Extract the [X, Y] coordinate from the center of the cell holding the provided text.  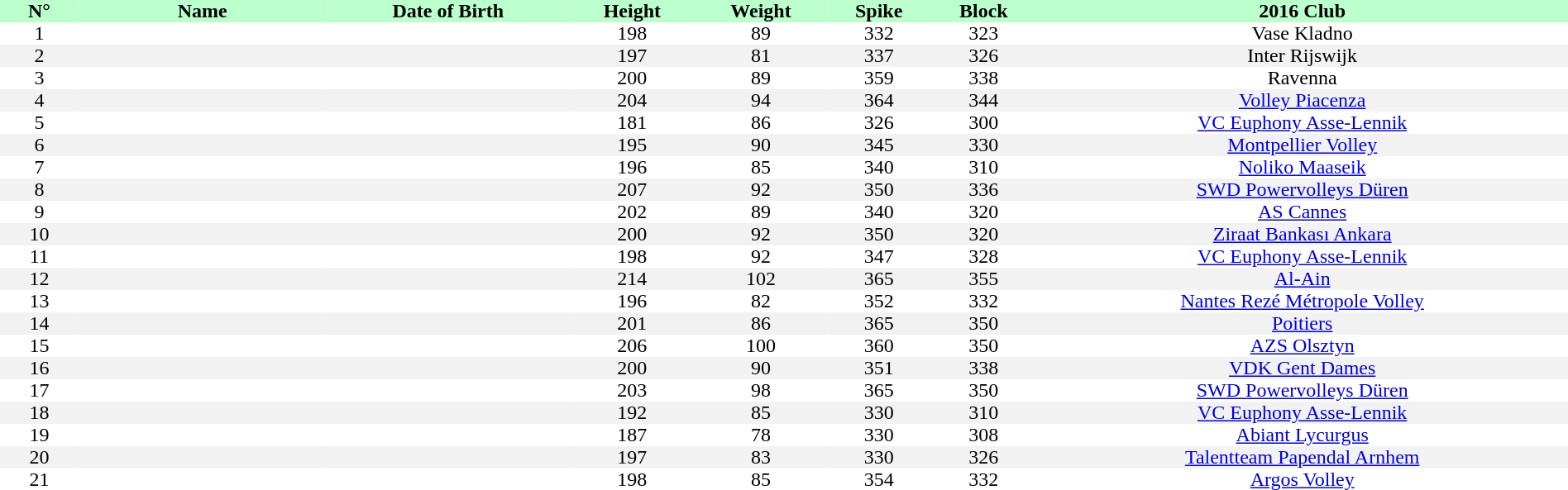
17 [40, 390]
Volley Piacenza [1302, 101]
94 [761, 101]
203 [632, 390]
AZS Olsztyn [1302, 345]
5 [40, 122]
82 [761, 301]
345 [878, 145]
Height [632, 12]
352 [878, 301]
300 [983, 122]
206 [632, 345]
7 [40, 167]
355 [983, 279]
328 [983, 256]
336 [983, 190]
Abiant Lycurgus [1302, 435]
83 [761, 458]
Montpellier Volley [1302, 145]
102 [761, 279]
192 [632, 413]
351 [878, 369]
Al-Ain [1302, 279]
4 [40, 101]
181 [632, 122]
81 [761, 56]
Nantes Rezé Métropole Volley [1302, 301]
10 [40, 235]
308 [983, 435]
195 [632, 145]
Block [983, 12]
12 [40, 279]
Weight [761, 12]
360 [878, 345]
202 [632, 212]
98 [761, 390]
N° [40, 12]
187 [632, 435]
15 [40, 345]
2016 Club [1302, 12]
Ravenna [1302, 78]
100 [761, 345]
18 [40, 413]
2 [40, 56]
3 [40, 78]
359 [878, 78]
11 [40, 256]
Talentteam Papendal Arnhem [1302, 458]
207 [632, 190]
Name [203, 12]
1 [40, 33]
347 [878, 256]
337 [878, 56]
Date of Birth [448, 12]
78 [761, 435]
6 [40, 145]
19 [40, 435]
344 [983, 101]
Ziraat Bankası Ankara [1302, 235]
Inter Rijswijk [1302, 56]
14 [40, 324]
204 [632, 101]
Spike [878, 12]
AS Cannes [1302, 212]
8 [40, 190]
16 [40, 369]
20 [40, 458]
214 [632, 279]
VDK Gent Dames [1302, 369]
364 [878, 101]
Vase Kladno [1302, 33]
9 [40, 212]
Noliko Maaseik [1302, 167]
323 [983, 33]
13 [40, 301]
201 [632, 324]
Poitiers [1302, 324]
